Locate the cell with the specified text and output its [x, y] center coordinate. 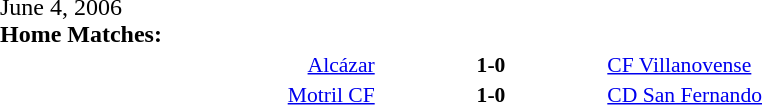
1-0 [492, 64]
